Capture the cell that displays the provided text and extract its [X, Y] central coordinate. 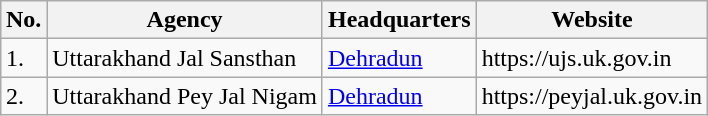
Agency [185, 20]
Uttarakhand Pey Jal Nigam [185, 96]
Headquarters [399, 20]
No. [23, 20]
1. [23, 58]
Uttarakhand Jal Sansthan [185, 58]
https://ujs.uk.gov.in [592, 58]
https://peyjal.uk.gov.in [592, 96]
Website [592, 20]
2. [23, 96]
